Return the (X, Y) coordinate for the center point of the cell that contains the specified text.  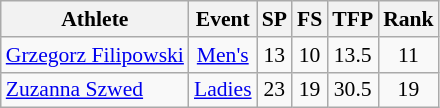
Men's (223, 55)
11 (408, 55)
13 (274, 55)
FS (310, 19)
Zuzanna Szwed (95, 90)
TFP (352, 19)
13.5 (352, 55)
10 (310, 55)
SP (274, 19)
Athlete (95, 19)
Rank (408, 19)
23 (274, 90)
Grzegorz Filipowski (95, 55)
30.5 (352, 90)
Ladies (223, 90)
Event (223, 19)
